Find where the given text appears and provide that cell's center as (x, y) coordinate. 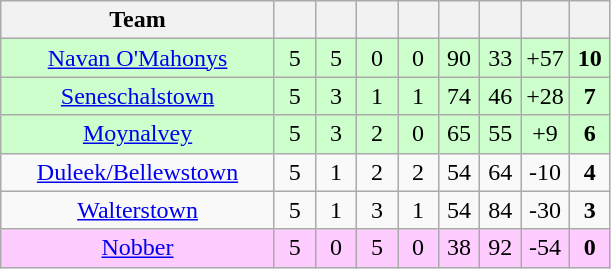
55 (500, 134)
4 (590, 172)
Seneschalstown (138, 96)
-10 (546, 172)
92 (500, 248)
Navan O'Mahonys (138, 58)
33 (500, 58)
10 (590, 58)
Duleek/Bellewstown (138, 172)
6 (590, 134)
65 (460, 134)
64 (500, 172)
38 (460, 248)
+9 (546, 134)
Moynalvey (138, 134)
Walterstown (138, 210)
Nobber (138, 248)
+57 (546, 58)
Team (138, 20)
74 (460, 96)
46 (500, 96)
7 (590, 96)
-54 (546, 248)
-30 (546, 210)
84 (500, 210)
90 (460, 58)
+28 (546, 96)
